Identify which cell holds the provided text, then report its [X, Y] central coordinate. 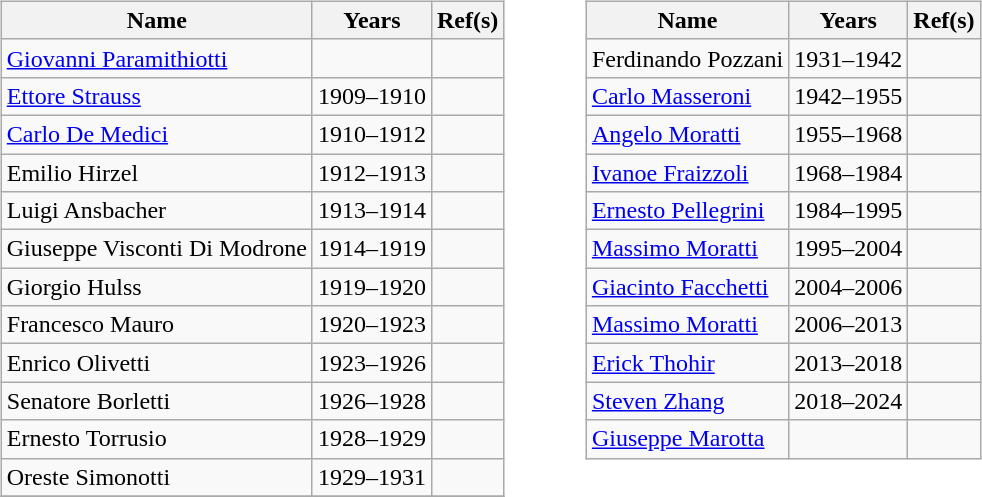
Giovanni Paramithiotti [156, 58]
Francesco Mauro [156, 325]
Senatore Borletti [156, 401]
1926–1928 [372, 401]
1913–1914 [372, 211]
1909–1910 [372, 96]
Emilio Hirzel [156, 173]
1923–1926 [372, 363]
1968–1984 [848, 173]
Luigi Ansbacher [156, 211]
Steven Zhang [687, 401]
2006–2013 [848, 325]
1955–1968 [848, 134]
Ferdinando Pozzani [687, 58]
1995–2004 [848, 249]
Ernesto Pellegrini [687, 211]
1920–1923 [372, 325]
Ernesto Torrusio [156, 439]
1914–1919 [372, 249]
Enrico Olivetti [156, 363]
2018–2024 [848, 401]
Ivanoe Fraizzoli [687, 173]
Giuseppe Marotta [687, 439]
1931–1942 [848, 58]
1912–1913 [372, 173]
1929–1931 [372, 477]
Carlo Masseroni [687, 96]
1919–1920 [372, 287]
1984–1995 [848, 211]
1910–1912 [372, 134]
1942–1955 [848, 96]
Oreste Simonotti [156, 477]
2013–2018 [848, 363]
Ettore Strauss [156, 96]
Giorgio Hulss [156, 287]
Erick Thohir [687, 363]
Carlo De Medici [156, 134]
Angelo Moratti [687, 134]
1928–1929 [372, 439]
Giuseppe Visconti Di Modrone [156, 249]
2004–2006 [848, 287]
Giacinto Facchetti [687, 287]
